From the cell containing the given text, extract its center point as [x, y] coordinate. 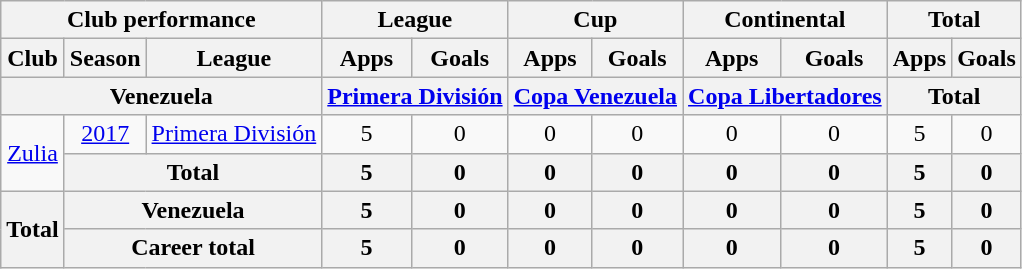
Zulia [33, 153]
Cup [595, 20]
Club [33, 58]
Continental [786, 20]
Career total [192, 248]
Season [105, 58]
2017 [105, 134]
Copa Venezuela [595, 96]
Copa Libertadores [786, 96]
Club performance [162, 20]
